Output the (X, Y) coordinate of the center of the cell containing the given text.  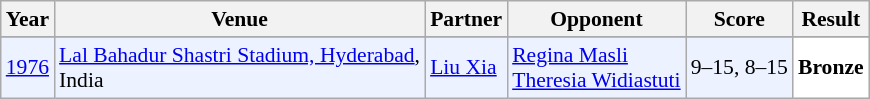
Bronze (831, 68)
Regina Masli Theresia Widiastuti (596, 68)
Result (831, 19)
Liu Xia (466, 68)
Year (28, 19)
Venue (240, 19)
Partner (466, 19)
9–15, 8–15 (740, 68)
Opponent (596, 19)
1976 (28, 68)
Lal Bahadur Shastri Stadium, Hyderabad, India (240, 68)
Score (740, 19)
